Identify which cell holds the provided text, then report its [X, Y] central coordinate. 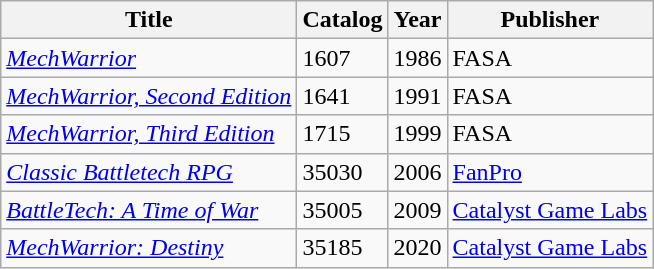
Catalog [342, 20]
35030 [342, 172]
BattleTech: A Time of War [149, 210]
1641 [342, 96]
1607 [342, 58]
2009 [418, 210]
35185 [342, 248]
FanPro [550, 172]
MechWarrior, Second Edition [149, 96]
MechWarrior [149, 58]
1715 [342, 134]
MechWarrior: Destiny [149, 248]
Year [418, 20]
1991 [418, 96]
Publisher [550, 20]
Classic Battletech RPG [149, 172]
2006 [418, 172]
2020 [418, 248]
Title [149, 20]
MechWarrior, Third Edition [149, 134]
35005 [342, 210]
1986 [418, 58]
1999 [418, 134]
